For the text-containing cell, return its midpoint in [X, Y] coordinate format. 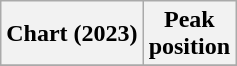
Chart (2023) [72, 34]
Peakposition [189, 34]
